From the cell containing the given text, extract its center point as (X, Y) coordinate. 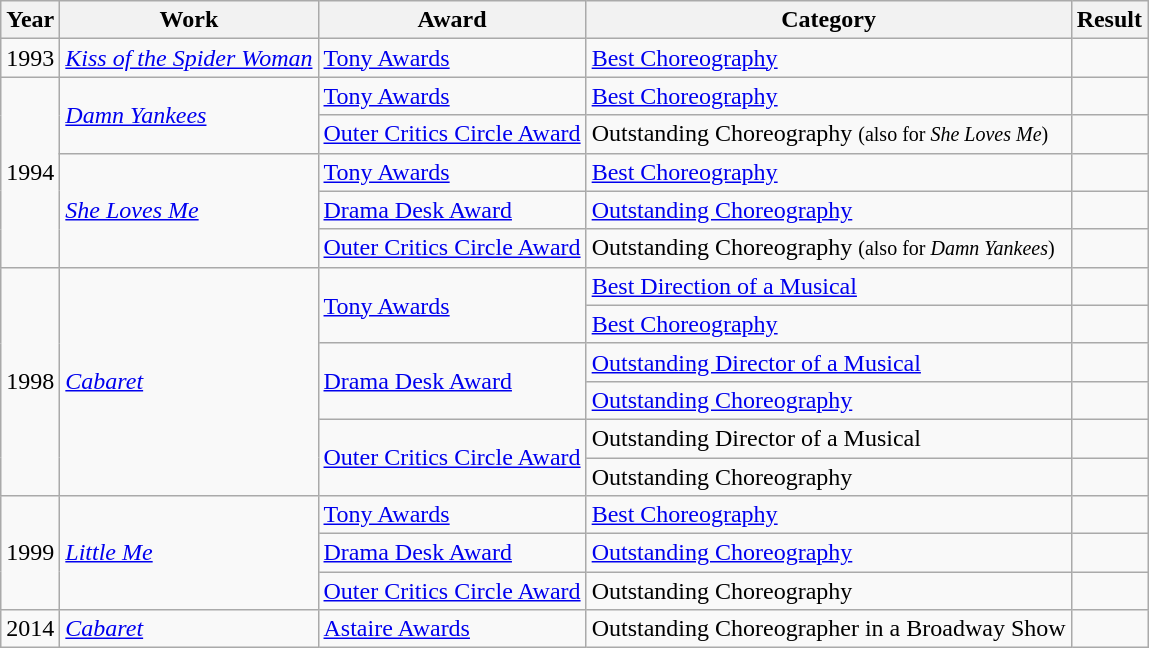
Best Direction of a Musical (828, 286)
She Loves Me (189, 210)
1999 (30, 553)
Award (452, 20)
Little Me (189, 553)
Year (30, 20)
Outstanding Choreography (also for Damn Yankees) (828, 248)
Astaire Awards (452, 629)
Outstanding Choreography (also for She Loves Me) (828, 134)
2014 (30, 629)
Work (189, 20)
Kiss of the Spider Woman (189, 58)
Damn Yankees (189, 115)
1994 (30, 172)
Result (1109, 20)
Category (828, 20)
1993 (30, 58)
1998 (30, 381)
Outstanding Choreographer in a Broadway Show (828, 629)
